Pinpoint the cell where the given text exists, returning its (X, Y) midpoint coordinate. 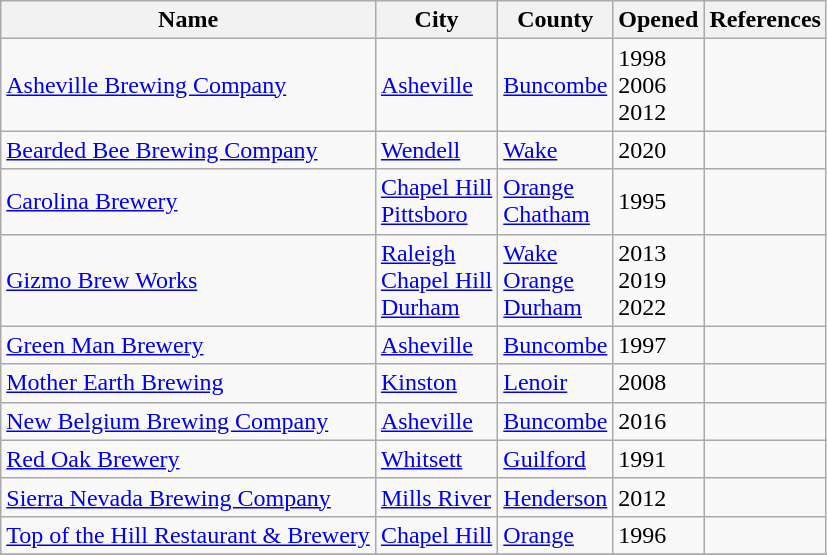
Sierra Nevada Brewing Company (188, 497)
Asheville Brewing Company (188, 85)
Wake (556, 150)
Green Man Brewery (188, 345)
Wendell (436, 150)
Kinston (436, 383)
2020 (658, 150)
Carolina Brewery (188, 202)
Raleigh Chapel Hill Durham (436, 280)
Wake OrangeDurham (556, 280)
City (436, 20)
1991 (658, 459)
Lenoir (556, 383)
Bearded Bee Brewing Company (188, 150)
2008 (658, 383)
Guilford (556, 459)
Orange (556, 535)
1996 (658, 535)
1995 (658, 202)
Opened (658, 20)
2016 (658, 421)
County (556, 20)
Chapel HillPittsboro (436, 202)
OrangeChatham (556, 202)
Chapel Hill (436, 535)
Top of the Hill Restaurant & Brewery (188, 535)
1998 2006 2012 (658, 85)
Red Oak Brewery (188, 459)
1997 (658, 345)
Mills River (436, 497)
Name (188, 20)
Whitsett (436, 459)
New Belgium Brewing Company (188, 421)
Henderson (556, 497)
20132019 2022 (658, 280)
References (766, 20)
Mother Earth Brewing (188, 383)
Gizmo Brew Works (188, 280)
2012 (658, 497)
